Determine the [x, y] coordinate at the center of the cell enclosing the given text.  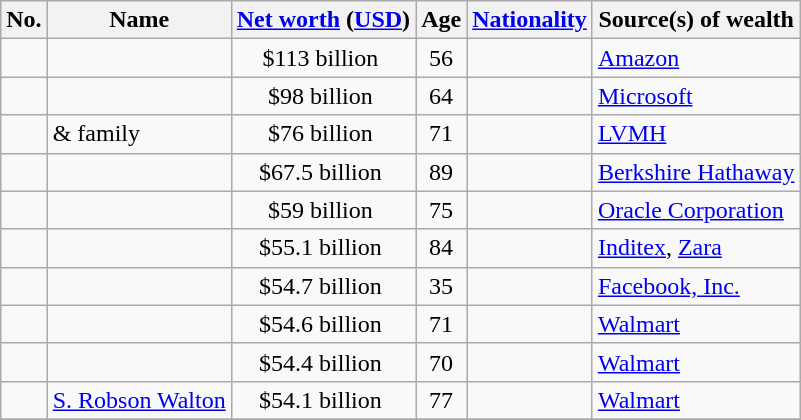
35 [442, 286]
$54.4 billion [323, 362]
No. [24, 20]
$54.6 billion [323, 324]
77 [442, 400]
Inditex, Zara [696, 248]
$76 billion [323, 134]
Name [139, 20]
S. Robson Walton [139, 400]
LVMH [696, 134]
84 [442, 248]
$67.5 billion [323, 172]
$98 billion [323, 96]
$54.7 billion [323, 286]
Age [442, 20]
$113 billion [323, 58]
Amazon [696, 58]
$54.1 billion [323, 400]
Nationality [530, 20]
75 [442, 210]
& family [139, 134]
Oracle Corporation [696, 210]
64 [442, 96]
Berkshire Hathaway [696, 172]
70 [442, 362]
$59 billion [323, 210]
89 [442, 172]
$55.1 billion [323, 248]
Source(s) of wealth [696, 20]
Net worth (USD) [323, 20]
56 [442, 58]
Microsoft [696, 96]
Facebook, Inc. [696, 286]
